Determine the [X, Y] coordinate at the center of the cell enclosing the given text.  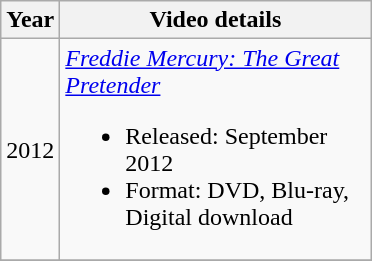
2012 [30, 150]
Video details [216, 20]
Year [30, 20]
Freddie Mercury: The Great PretenderReleased: September 2012Format: DVD, Blu-ray, Digital download [216, 150]
